From the cell containing the given text, extract its center point as [x, y] coordinate. 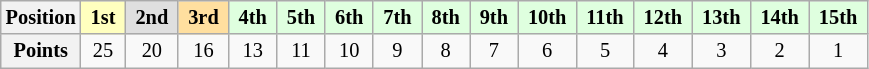
5th [301, 17]
3rd [203, 17]
3 [721, 51]
7 [494, 51]
8th [446, 17]
4th [253, 17]
8 [446, 51]
9 [397, 51]
25 [104, 51]
9th [494, 17]
11th [604, 17]
16 [203, 51]
15th [838, 17]
10 [349, 51]
Points [41, 51]
10th [547, 17]
6th [349, 17]
1st [104, 17]
2 [779, 51]
5 [604, 51]
11 [301, 51]
6 [547, 51]
20 [152, 51]
12th [663, 17]
4 [663, 51]
13th [721, 17]
Position [41, 17]
1 [838, 51]
14th [779, 17]
7th [397, 17]
2nd [152, 17]
13 [253, 51]
